Identify which cell holds the provided text, then report its (X, Y) central coordinate. 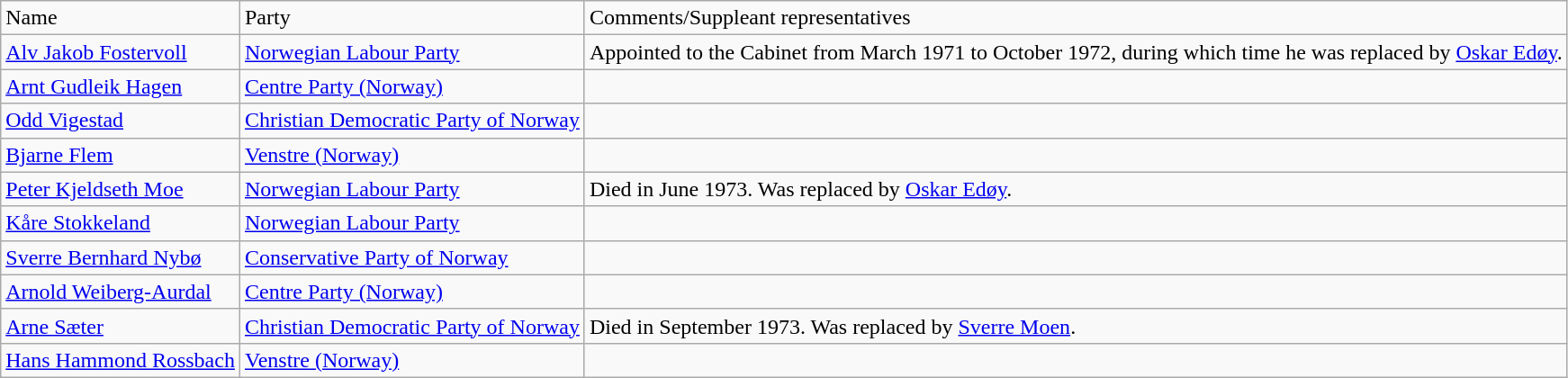
Died in September 1973. Was replaced by Sverre Moen. (1076, 326)
Peter Kjeldseth Moe (121, 189)
Sverre Bernhard Nybø (121, 257)
Arnold Weiberg-Aurdal (121, 292)
Odd Vigestad (121, 121)
Party (412, 18)
Kåre Stokkeland (121, 223)
Died in June 1973. Was replaced by Oskar Edøy. (1076, 189)
Appointed to the Cabinet from March 1971 to October 1972, during which time he was replaced by Oskar Edøy. (1076, 52)
Bjarne Flem (121, 155)
Arne Sæter (121, 326)
Arnt Gudleik Hagen (121, 86)
Comments/Suppleant representatives (1076, 18)
Conservative Party of Norway (412, 257)
Name (121, 18)
Hans Hammond Rossbach (121, 360)
Alv Jakob Fostervoll (121, 52)
